Return the [X, Y] coordinate for the center point of the cell that contains the specified text.  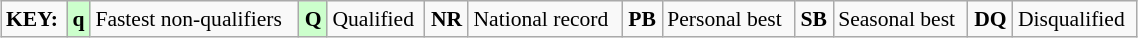
Fastest non-qualifiers [194, 19]
Q [314, 19]
Qualified [376, 19]
National record [545, 19]
PB [642, 19]
KEY: [34, 19]
q [78, 19]
DQ [990, 19]
Personal best [728, 19]
SB [814, 19]
Disqualified [1075, 19]
Seasonal best [900, 19]
NR [447, 19]
